Find where the given text appears and provide that cell's center as [X, Y] coordinate. 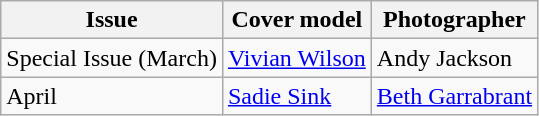
Issue [112, 20]
Sadie Sink [296, 96]
Photographer [454, 20]
Special Issue (March) [112, 58]
April [112, 96]
Vivian Wilson [296, 58]
Beth Garrabrant [454, 96]
Cover model [296, 20]
Andy Jackson [454, 58]
